Output the (X, Y) coordinate of the center of the cell containing the given text.  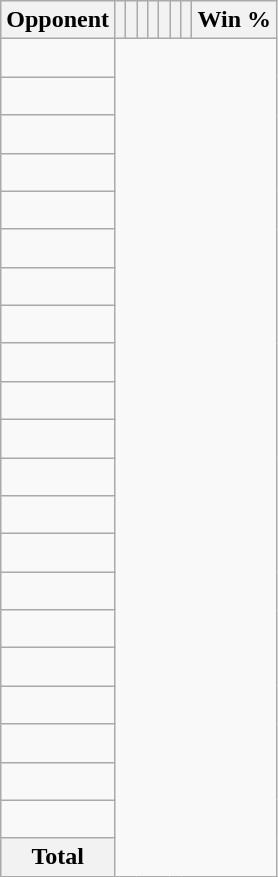
Total (58, 857)
Win % (234, 20)
Opponent (58, 20)
